Search for the cell housing the specified text and yield its (x, y) center coordinate. 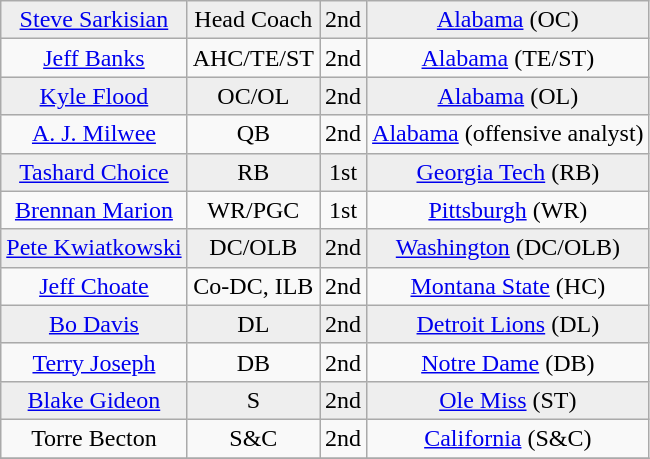
S (253, 400)
Kyle Flood (94, 96)
Head Coach (253, 20)
Alabama (TE/ST) (508, 58)
QB (253, 134)
Detroit Lions (DL) (508, 324)
Montana State (HC) (508, 286)
DB (253, 362)
Ole Miss (ST) (508, 400)
RB (253, 172)
Pittsburgh (WR) (508, 210)
Jeff Choate (94, 286)
DL (253, 324)
Blake Gideon (94, 400)
Tashard Choice (94, 172)
Notre Dame (DB) (508, 362)
Co-DC, ILB (253, 286)
OC/OL (253, 96)
DC/OLB (253, 248)
Washington (DC/OLB) (508, 248)
S&C (253, 438)
Terry Joseph (94, 362)
Jeff Banks (94, 58)
Alabama (OL) (508, 96)
Alabama (offensive analyst) (508, 134)
Steve Sarkisian (94, 20)
A. J. Milwee (94, 134)
Alabama (OC) (508, 20)
Pete Kwiatkowski (94, 248)
Brennan Marion (94, 210)
AHC/TE/ST (253, 58)
Georgia Tech (RB) (508, 172)
WR/PGC (253, 210)
Bo Davis (94, 324)
California (S&C) (508, 438)
Torre Becton (94, 438)
